Pinpoint the cell where the given text exists, returning its (X, Y) midpoint coordinate. 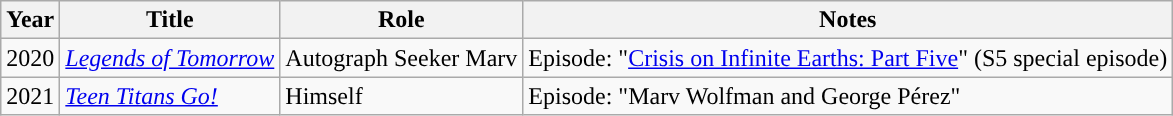
Episode: "Crisis on Infinite Earths: Part Five" (S5 special episode) (848, 58)
Teen Titans Go! (170, 96)
Himself (402, 96)
Title (170, 20)
Autograph Seeker Marv (402, 58)
2020 (30, 58)
Episode: "Marv Wolfman and George Pérez" (848, 96)
Year (30, 20)
2021 (30, 96)
Role (402, 20)
Legends of Tomorrow (170, 58)
Notes (848, 20)
